Determine the [x, y] coordinate at the center of the cell enclosing the given text.  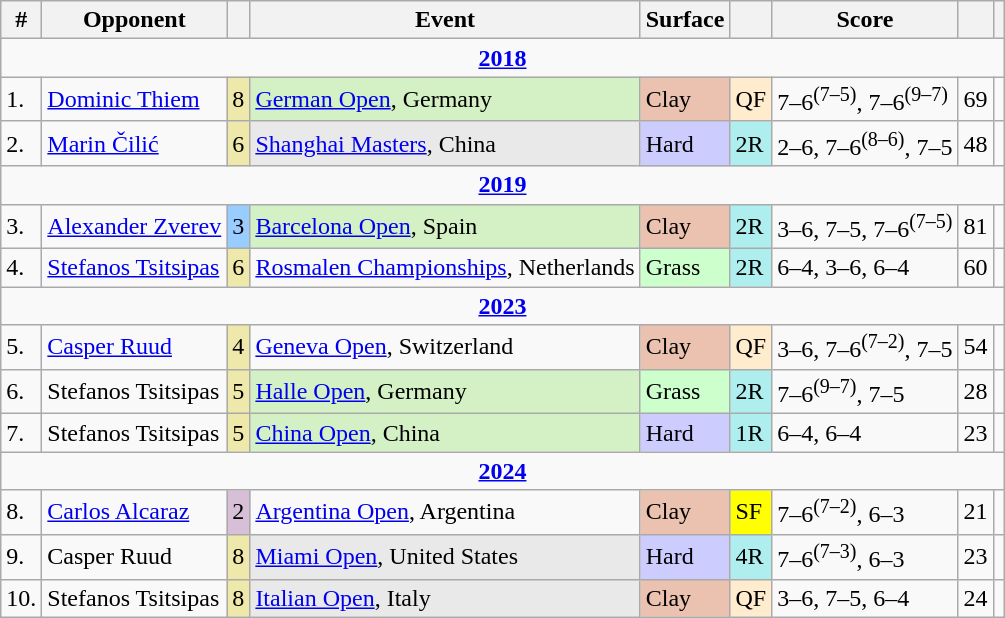
28 [976, 392]
Miami Open, United States [445, 558]
Surface [685, 20]
China Open, China [445, 433]
3–6, 7–5, 7–6(7–5) [865, 226]
Opponent [134, 20]
Italian Open, Italy [445, 598]
2–6, 7–6(8–6), 7–5 [865, 144]
2019 [502, 185]
81 [976, 226]
1. [22, 100]
60 [976, 268]
German Open, Germany [445, 100]
2023 [502, 306]
SF [751, 512]
Shanghai Masters, China [445, 144]
4 [238, 348]
24 [976, 598]
Argentina Open, Argentina [445, 512]
Score [865, 20]
Carlos Alcaraz [134, 512]
7. [22, 433]
Dominic Thiem [134, 100]
5. [22, 348]
3–6, 7–6(7–2), 7–5 [865, 348]
1R [751, 433]
2018 [502, 58]
Event [445, 20]
2. [22, 144]
8. [22, 512]
4. [22, 268]
3 [238, 226]
Rosmalen Championships, Netherlands [445, 268]
9. [22, 558]
3–6, 7–5, 6–4 [865, 598]
6–4, 3–6, 6–4 [865, 268]
2024 [502, 471]
7–6(7–2), 6–3 [865, 512]
Barcelona Open, Spain [445, 226]
7–6(7–3), 6–3 [865, 558]
4R [751, 558]
Geneva Open, Switzerland [445, 348]
69 [976, 100]
6–4, 6–4 [865, 433]
Halle Open, Germany [445, 392]
3. [22, 226]
Marin Čilić [134, 144]
# [22, 20]
2 [238, 512]
54 [976, 348]
Alexander Zverev [134, 226]
6. [22, 392]
10. [22, 598]
7–6(9–7), 7–5 [865, 392]
7–6(7–5), 7–6(9–7) [865, 100]
21 [976, 512]
48 [976, 144]
